Detect which cell encompasses the target text, then output its (x, y) center coordinate. 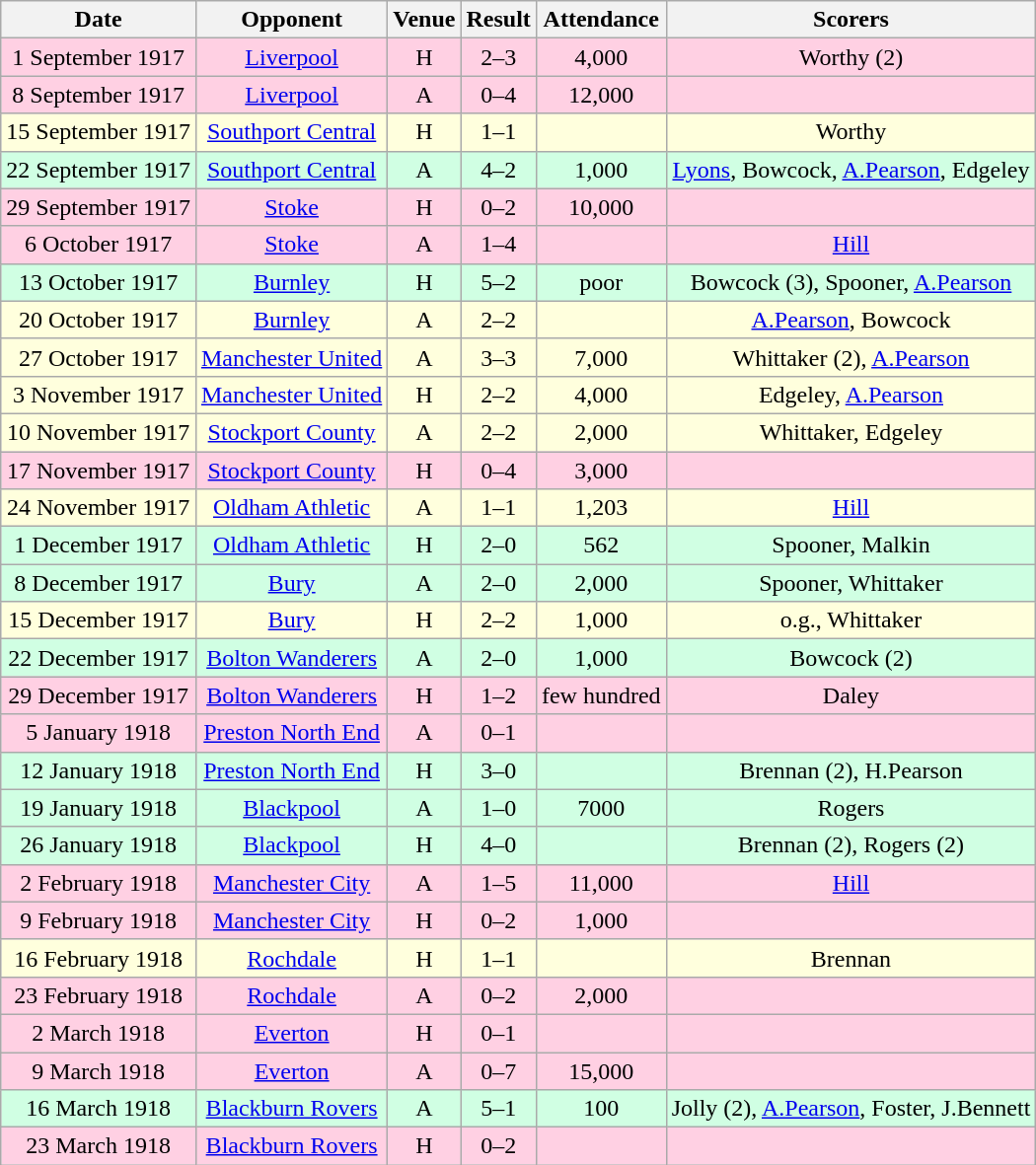
Brennan (2), Rogers (2) (851, 845)
100 (601, 1109)
26 January 1918 (99, 845)
poor (601, 282)
Whittaker (2), A.Pearson (851, 357)
Date (99, 20)
few hundred (601, 695)
7000 (601, 808)
5–2 (498, 282)
16 March 1918 (99, 1109)
1–2 (498, 695)
3–0 (498, 770)
22 September 1917 (99, 170)
Spooner, Whittaker (851, 583)
15 December 1917 (99, 620)
2 February 1918 (99, 883)
10,000 (601, 207)
Spooner, Malkin (851, 546)
4–2 (498, 170)
3,000 (601, 471)
Opponent (291, 20)
29 September 1917 (99, 207)
12 January 1918 (99, 770)
Jolly (2), A.Pearson, Foster, J.Bennett (851, 1109)
Brennan (2), H.Pearson (851, 770)
12,000 (601, 95)
29 December 1917 (99, 695)
o.g., Whittaker (851, 620)
9 March 1918 (99, 1070)
5–1 (498, 1109)
1 September 1917 (99, 57)
A.Pearson, Bowcock (851, 320)
8 September 1917 (99, 95)
Result (498, 20)
3 November 1917 (99, 395)
Venue (424, 20)
8 December 1917 (99, 583)
7,000 (601, 357)
11,000 (601, 883)
562 (601, 546)
3–3 (498, 357)
2 March 1918 (99, 1033)
15,000 (601, 1070)
1–4 (498, 245)
15 September 1917 (99, 132)
Edgeley, A.Pearson (851, 395)
0–7 (498, 1070)
6 October 1917 (99, 245)
Daley (851, 695)
23 February 1918 (99, 995)
Attendance (601, 20)
Brennan (851, 958)
1–5 (498, 883)
20 October 1917 (99, 320)
1 December 1917 (99, 546)
16 February 1918 (99, 958)
19 January 1918 (99, 808)
Bowcock (2) (851, 658)
22 December 1917 (99, 658)
17 November 1917 (99, 471)
Rogers (851, 808)
1,203 (601, 508)
23 March 1918 (99, 1146)
Whittaker, Edgeley (851, 432)
Bowcock (3), Spooner, A.Pearson (851, 282)
2–3 (498, 57)
10 November 1917 (99, 432)
24 November 1917 (99, 508)
1–0 (498, 808)
Worthy (2) (851, 57)
9 February 1918 (99, 920)
Lyons, Bowcock, A.Pearson, Edgeley (851, 170)
27 October 1917 (99, 357)
13 October 1917 (99, 282)
Worthy (851, 132)
5 January 1918 (99, 733)
Scorers (851, 20)
4–0 (498, 845)
